Locate the cell with the specified text and output its [X, Y] center coordinate. 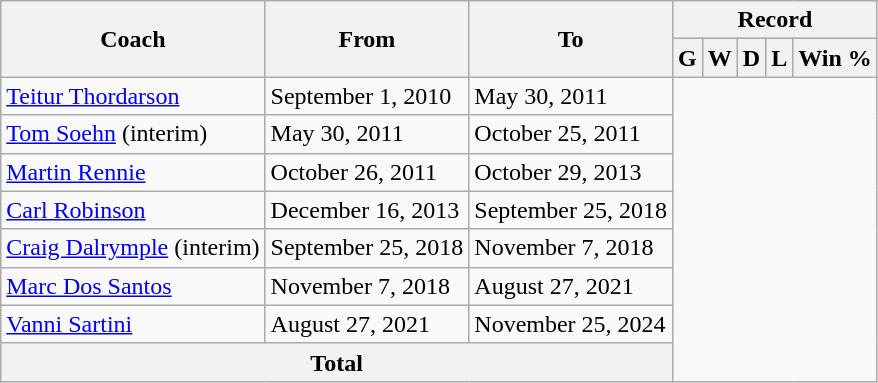
October 29, 2013 [571, 172]
To [571, 39]
Carl Robinson [133, 210]
Vanni Sartini [133, 324]
L [780, 58]
October 26, 2011 [367, 172]
D [751, 58]
From [367, 39]
Win % [836, 58]
Coach [133, 39]
September 1, 2010 [367, 96]
Total [337, 362]
November 25, 2024 [571, 324]
W [720, 58]
Marc Dos Santos [133, 286]
Martin Rennie [133, 172]
Teitur Thordarson [133, 96]
G [687, 58]
Record [774, 20]
Tom Soehn (interim) [133, 134]
Craig Dalrymple (interim) [133, 248]
December 16, 2013 [367, 210]
October 25, 2011 [571, 134]
